Output the [x, y] coordinate of the center of the cell containing the given text.  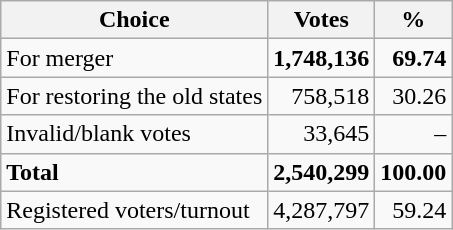
33,645 [322, 134]
59.24 [414, 210]
100.00 [414, 172]
For merger [134, 58]
Choice [134, 20]
4,287,797 [322, 210]
69.74 [414, 58]
Invalid/blank votes [134, 134]
% [414, 20]
30.26 [414, 96]
– [414, 134]
1,748,136 [322, 58]
Votes [322, 20]
2,540,299 [322, 172]
758,518 [322, 96]
Total [134, 172]
For restoring the old states [134, 96]
Registered voters/turnout [134, 210]
